Provide the [X, Y] coordinate of the cell's center where the given text is located.  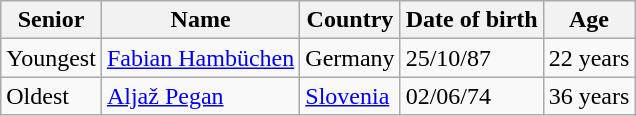
Country [350, 20]
02/06/74 [472, 96]
Name [200, 20]
Aljaž Pegan [200, 96]
Date of birth [472, 20]
Age [589, 20]
Slovenia [350, 96]
25/10/87 [472, 58]
22 years [589, 58]
Fabian Hambüchen [200, 58]
Germany [350, 58]
36 years [589, 96]
Youngest [52, 58]
Senior [52, 20]
Oldest [52, 96]
